Output the [x, y] coordinate of the center of the cell containing the given text.  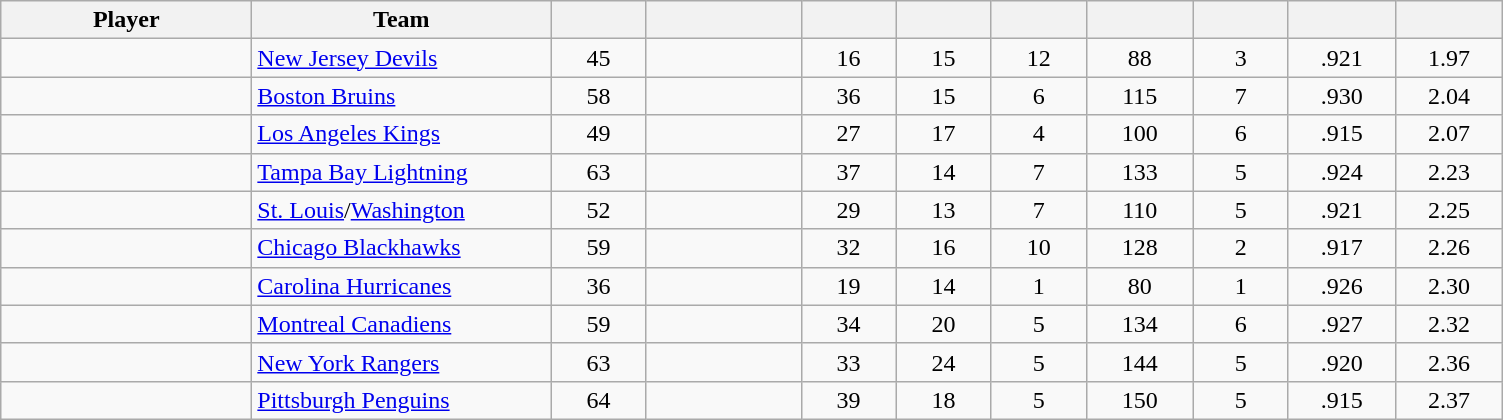
.926 [1342, 286]
17 [944, 134]
Carolina Hurricanes [402, 286]
Los Angeles Kings [402, 134]
110 [1140, 210]
New York Rangers [402, 362]
1.97 [1448, 58]
Pittsburgh Penguins [402, 400]
115 [1140, 96]
12 [1038, 58]
10 [1038, 248]
100 [1140, 134]
144 [1140, 362]
New Jersey Devils [402, 58]
52 [598, 210]
45 [598, 58]
.917 [1342, 248]
Montreal Canadiens [402, 324]
32 [848, 248]
Boston Bruins [402, 96]
24 [944, 362]
Player [126, 20]
.924 [1342, 172]
2.26 [1448, 248]
.920 [1342, 362]
13 [944, 210]
39 [848, 400]
.930 [1342, 96]
88 [1140, 58]
3 [1240, 58]
80 [1140, 286]
2.25 [1448, 210]
58 [598, 96]
18 [944, 400]
St. Louis/Washington [402, 210]
19 [848, 286]
2.32 [1448, 324]
2.07 [1448, 134]
2.30 [1448, 286]
4 [1038, 134]
Tampa Bay Lightning [402, 172]
Team [402, 20]
134 [1140, 324]
2.04 [1448, 96]
2.36 [1448, 362]
133 [1140, 172]
2.23 [1448, 172]
29 [848, 210]
64 [598, 400]
49 [598, 134]
20 [944, 324]
33 [848, 362]
128 [1140, 248]
.927 [1342, 324]
37 [848, 172]
150 [1140, 400]
Chicago Blackhawks [402, 248]
27 [848, 134]
2 [1240, 248]
2.37 [1448, 400]
34 [848, 324]
